Find where the given text appears and provide that cell's center as (X, Y) coordinate. 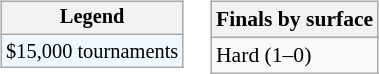
Legend (92, 18)
Hard (1–0) (294, 55)
Finals by surface (294, 20)
$15,000 tournaments (92, 51)
